Detect which cell encompasses the target text, then output its (X, Y) center coordinate. 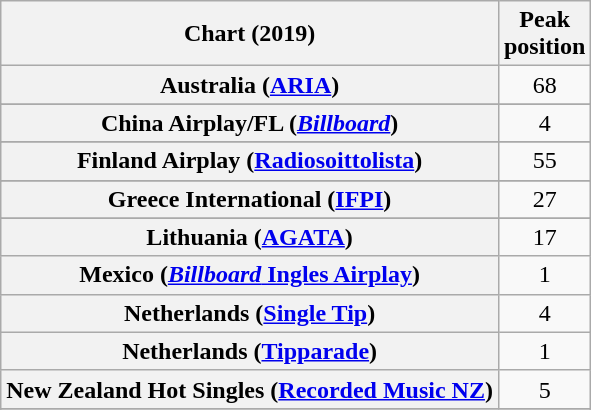
Australia (ARIA) (250, 85)
55 (544, 161)
Chart (2019) (250, 34)
5 (544, 389)
Lithuania (AGATA) (250, 237)
Mexico (Billboard Ingles Airplay) (250, 275)
China Airplay/FL (Billboard) (250, 123)
17 (544, 237)
Netherlands (Single Tip) (250, 313)
Greece International (IFPI) (250, 199)
27 (544, 199)
Peakposition (544, 34)
68 (544, 85)
New Zealand Hot Singles (Recorded Music NZ) (250, 389)
Netherlands (Tipparade) (250, 351)
Finland Airplay (Radiosoittolista) (250, 161)
